Scan for the cell matching the given text and deliver its [x, y] coordinate at center. 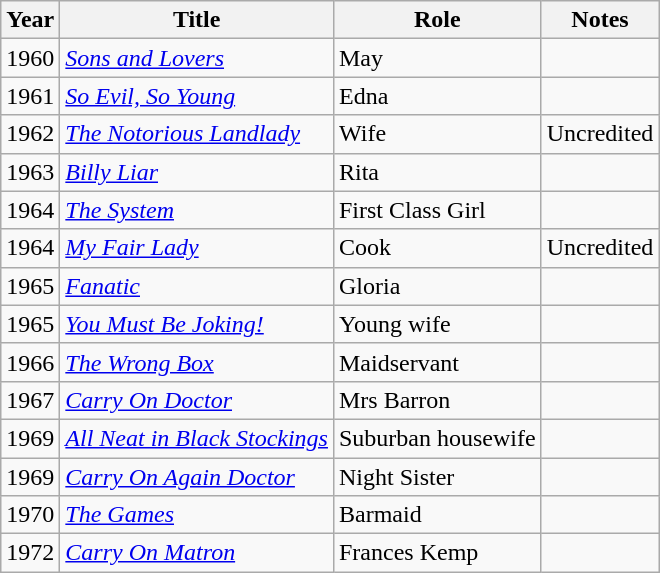
1970 [30, 515]
Wife [437, 134]
Frances Kemp [437, 553]
Carry On Again Doctor [197, 477]
Notes [600, 20]
The System [197, 210]
The Games [197, 515]
Rita [437, 172]
You Must Be Joking! [197, 324]
1962 [30, 134]
Suburban housewife [437, 438]
Title [197, 20]
The Wrong Box [197, 362]
1966 [30, 362]
Young wife [437, 324]
1967 [30, 400]
First Class Girl [437, 210]
Edna [437, 96]
Carry On Matron [197, 553]
Maidservant [437, 362]
Fanatic [197, 286]
1961 [30, 96]
Night Sister [437, 477]
1963 [30, 172]
Role [437, 20]
Carry On Doctor [197, 400]
Cook [437, 248]
All Neat in Black Stockings [197, 438]
1972 [30, 553]
Gloria [437, 286]
Mrs Barron [437, 400]
My Fair Lady [197, 248]
1960 [30, 58]
The Notorious Landlady [197, 134]
Sons and Lovers [197, 58]
Barmaid [437, 515]
So Evil, So Young [197, 96]
May [437, 58]
Billy Liar [197, 172]
Year [30, 20]
